Pinpoint the cell where the given text exists, returning its (X, Y) midpoint coordinate. 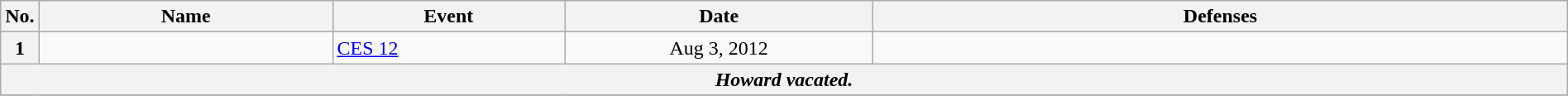
Event (448, 17)
CES 12 (448, 48)
Date (718, 17)
Aug 3, 2012 (718, 48)
1 (20, 48)
No. (20, 17)
Howard vacated. (784, 79)
Defenses (1221, 17)
Name (185, 17)
